Return the (X, Y) coordinate for the center point of the cell that contains the specified text.  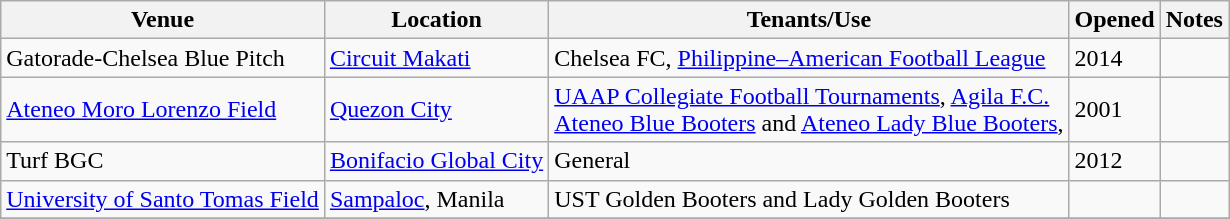
Location (436, 20)
2014 (1114, 58)
Circuit Makati (436, 58)
UST Golden Booters and Lady Golden Booters (809, 199)
Bonifacio Global City (436, 161)
Tenants/Use (809, 20)
University of Santo Tomas Field (163, 199)
UAAP Collegiate Football Tournaments, Agila F.C. Ateneo Blue Booters and Ateneo Lady Blue Booters, (809, 110)
2001 (1114, 110)
Turf BGC (163, 161)
Ateneo Moro Lorenzo Field (163, 110)
Opened (1114, 20)
Venue (163, 20)
General (809, 161)
2012 (1114, 161)
Chelsea FC, Philippine–American Football League (809, 58)
Sampaloc, Manila (436, 199)
Notes (1194, 20)
Quezon City (436, 110)
Gatorade-Chelsea Blue Pitch (163, 58)
